Search for the cell housing the specified text and yield its (x, y) center coordinate. 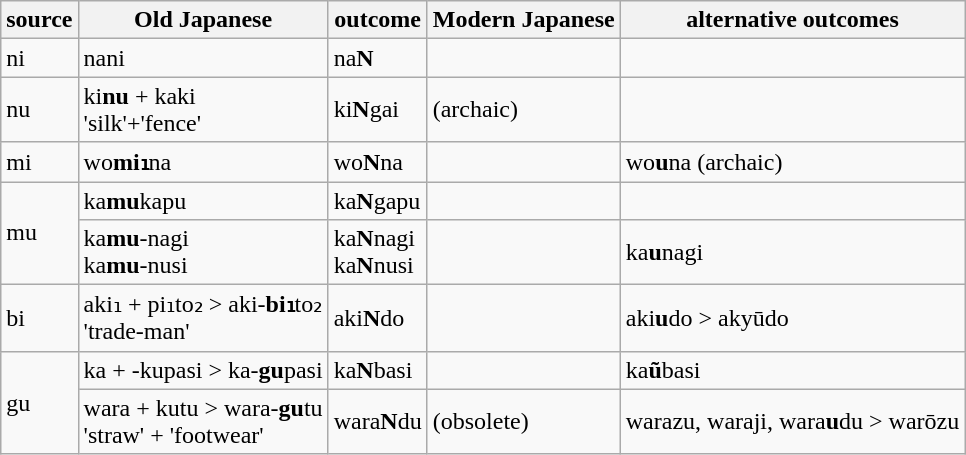
kaNbasi (378, 370)
wara + kutu > wara-gutu'straw' + 'footwear' (203, 422)
source (40, 20)
(archaic) (524, 110)
ni (40, 58)
aki₁ + pi₁to₂ > aki-bi₁to₂'trade-man' (203, 318)
alternative outcomes (792, 20)
wouna (archaic) (792, 162)
akiNdo (378, 318)
naN (378, 58)
nani (203, 58)
mu (40, 234)
bi (40, 318)
nu (40, 110)
kiNgai (378, 110)
kaNgapu (378, 201)
Old Japanese (203, 20)
warazu, waraji, waraudu > warōzu (792, 422)
kaũbasi (792, 370)
waraNdu (378, 422)
outcome (378, 20)
(obsolete) (524, 422)
akiudo > akyūdo (792, 318)
Modern Japanese (524, 20)
womi₁na (203, 162)
kinu + kaki'silk'+'fence' (203, 110)
woNna (378, 162)
kaNnagikaNnusi (378, 252)
gu (40, 402)
kamukapu (203, 201)
ka + -kupasi > ka-gupasi (203, 370)
kaunagi (792, 252)
mi (40, 162)
kamu-nagikamu-nusi (203, 252)
